Search for the cell housing the specified text and yield its [X, Y] center coordinate. 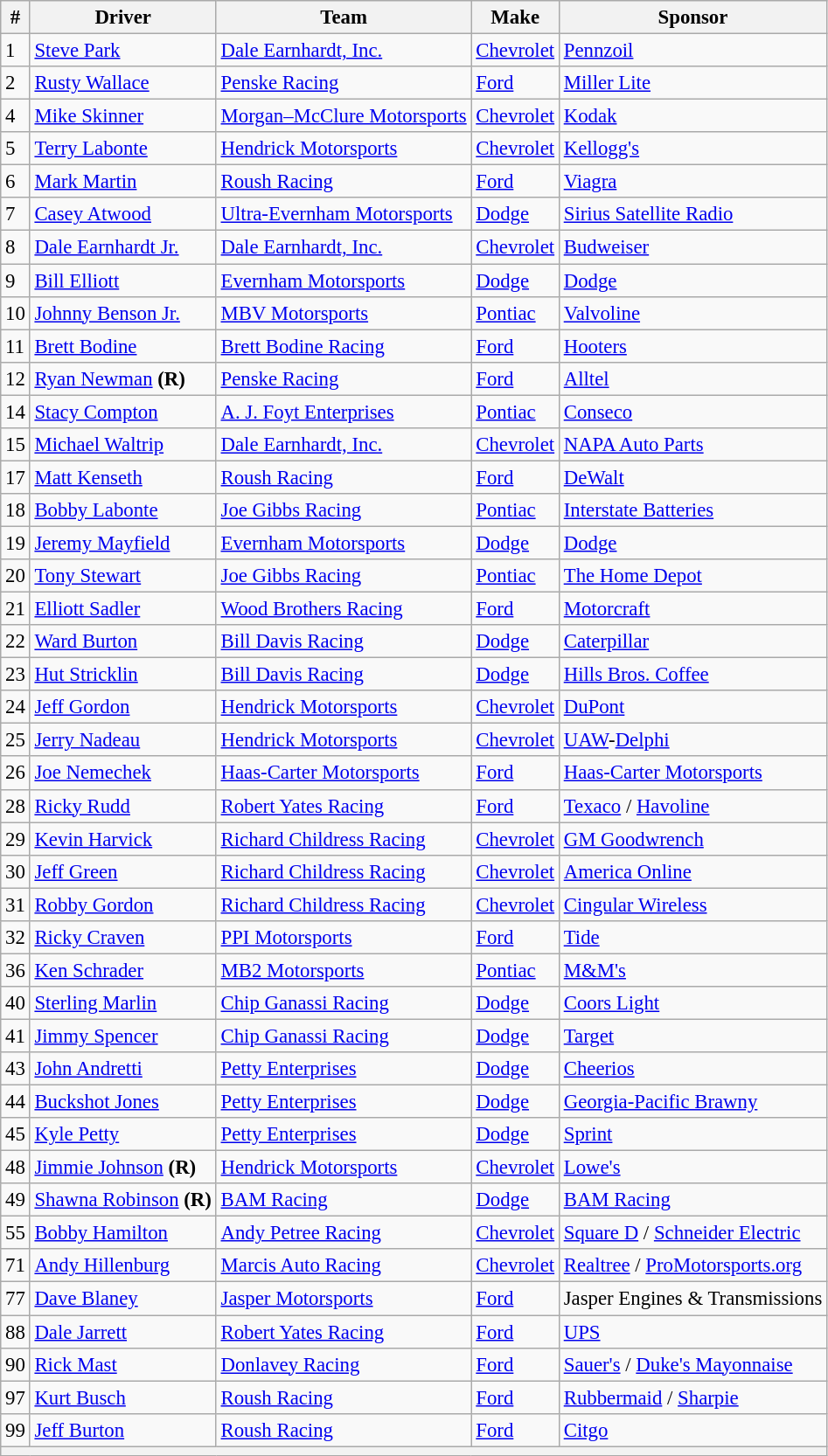
4 [16, 116]
Sprint [692, 1134]
14 [16, 412]
Brett Bodine Racing [344, 346]
Sauer's / Duke's Mayonnaise [692, 1364]
Ricky Craven [122, 938]
Make [515, 17]
Mike Skinner [122, 116]
Cheerios [692, 1069]
Sterling Marlin [122, 1003]
Viagra [692, 182]
21 [16, 609]
Mark Martin [122, 182]
49 [16, 1200]
29 [16, 839]
90 [16, 1364]
Hooters [692, 346]
Alltel [692, 378]
23 [16, 675]
88 [16, 1332]
Caterpillar [692, 641]
71 [16, 1266]
DuPont [692, 707]
Kevin Harvick [122, 839]
DeWalt [692, 477]
Sirius Satellite Radio [692, 214]
2 [16, 83]
Kodak [692, 116]
Hut Stricklin [122, 675]
31 [16, 905]
Interstate Batteries [692, 510]
Citgo [692, 1430]
10 [16, 313]
Texaco / Havoline [692, 806]
Sponsor [692, 17]
Ward Burton [122, 641]
Tide [692, 938]
M&M's [692, 970]
Dave Blaney [122, 1299]
America Online [692, 871]
Miller Lite [692, 83]
11 [16, 346]
Terry Labonte [122, 149]
44 [16, 1102]
Budweiser [692, 247]
99 [16, 1430]
Dale Earnhardt Jr. [122, 247]
Jasper Engines & Transmissions [692, 1299]
Jimmie Johnson (R) [122, 1168]
8 [16, 247]
Jasper Motorsports [344, 1299]
Coors Light [692, 1003]
Tony Stewart [122, 576]
Rubbermaid / Sharpie [692, 1397]
Ricky Rudd [122, 806]
Jerry Nadeau [122, 740]
Matt Kenseth [122, 477]
Bobby Hamilton [122, 1233]
Jeff Gordon [122, 707]
A. J. Foyt Enterprises [344, 412]
Morgan–McClure Motorsports [344, 116]
Realtree / ProMotorsports.org [692, 1266]
Dale Jarrett [122, 1332]
32 [16, 938]
Valvoline [692, 313]
MBV Motorsports [344, 313]
Target [692, 1036]
Joe Nemechek [122, 773]
Shawna Robinson (R) [122, 1200]
Hills Bros. Coffee [692, 675]
MB2 Motorsports [344, 970]
Stacy Compton [122, 412]
John Andretti [122, 1069]
41 [16, 1036]
Rusty Wallace [122, 83]
Kurt Busch [122, 1397]
20 [16, 576]
40 [16, 1003]
Team [344, 17]
Pennzoil [692, 51]
24 [16, 707]
Bobby Labonte [122, 510]
Jeremy Mayfield [122, 543]
Ryan Newman (R) [122, 378]
NAPA Auto Parts [692, 445]
Robby Gordon [122, 905]
28 [16, 806]
Ultra-Evernham Motorsports [344, 214]
Kyle Petty [122, 1134]
Bill Elliott [122, 281]
Donlavey Racing [344, 1364]
12 [16, 378]
Marcis Auto Racing [344, 1266]
43 [16, 1069]
30 [16, 871]
Georgia-Pacific Brawny [692, 1102]
1 [16, 51]
Lowe's [692, 1168]
Johnny Benson Jr. [122, 313]
6 [16, 182]
Andy Petree Racing [344, 1233]
25 [16, 740]
45 [16, 1134]
Casey Atwood [122, 214]
UPS [692, 1332]
15 [16, 445]
Jeff Burton [122, 1430]
Ken Schrader [122, 970]
97 [16, 1397]
Kellogg's [692, 149]
PPI Motorsports [344, 938]
48 [16, 1168]
Brett Bodine [122, 346]
Jeff Green [122, 871]
The Home Depot [692, 576]
36 [16, 970]
Andy Hillenburg [122, 1266]
Steve Park [122, 51]
# [16, 17]
Buckshot Jones [122, 1102]
Elliott Sadler [122, 609]
7 [16, 214]
Cingular Wireless [692, 905]
17 [16, 477]
Rick Mast [122, 1364]
5 [16, 149]
22 [16, 641]
Wood Brothers Racing [344, 609]
Conseco [692, 412]
Jimmy Spencer [122, 1036]
18 [16, 510]
GM Goodwrench [692, 839]
77 [16, 1299]
Michael Waltrip [122, 445]
UAW-Delphi [692, 740]
Motorcraft [692, 609]
19 [16, 543]
Square D / Schneider Electric [692, 1233]
26 [16, 773]
Driver [122, 17]
55 [16, 1233]
9 [16, 281]
